Output the (x, y) coordinate of the center of the cell containing the given text.  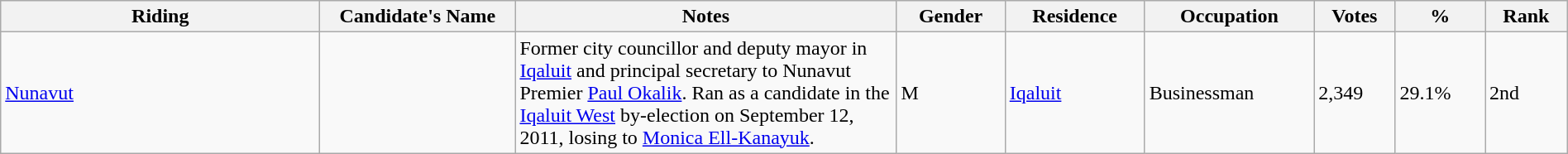
Iqaluit (1075, 93)
Riding (160, 17)
Occupation (1229, 17)
Candidate's Name (418, 17)
29.1% (1441, 93)
2,349 (1355, 93)
Gender (951, 17)
M (951, 93)
Residence (1075, 17)
2nd (1527, 93)
Nunavut (160, 93)
Votes (1355, 17)
Businessman (1229, 93)
Notes (706, 17)
% (1441, 17)
Rank (1527, 17)
